Search for the cell housing the specified text and yield its (x, y) center coordinate. 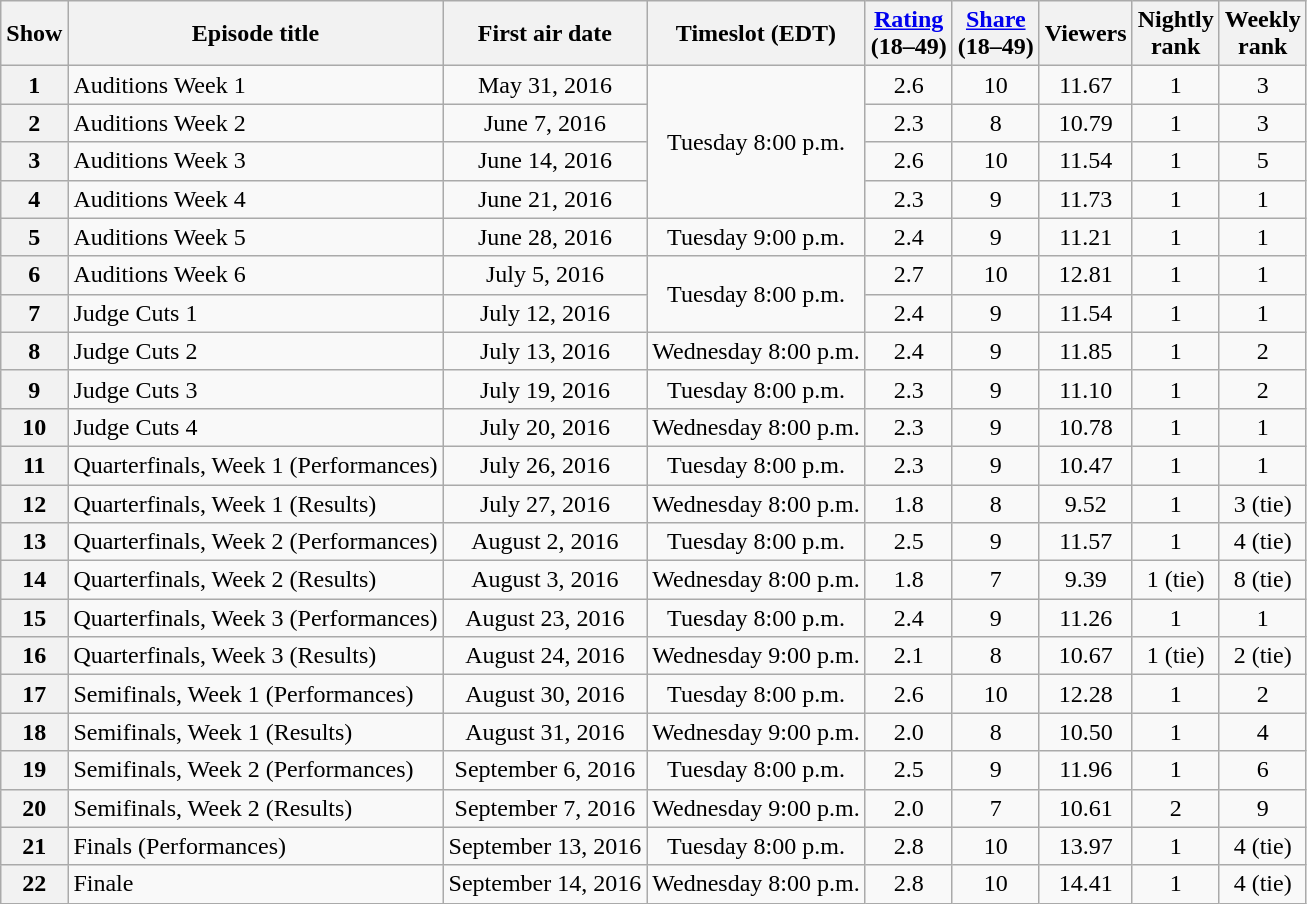
Quarterfinals, Week 2 (Results) (256, 580)
13.97 (1086, 846)
June 7, 2016 (545, 123)
10.47 (1086, 465)
August 31, 2016 (545, 732)
Viewers (1086, 34)
2.7 (908, 275)
Auditions Week 2 (256, 123)
11.73 (1086, 199)
11 (34, 465)
September 6, 2016 (545, 770)
10.67 (1086, 656)
2.1 (908, 656)
September 14, 2016 (545, 884)
21 (34, 846)
2 (tie) (1262, 656)
Judge Cuts 3 (256, 389)
July 26, 2016 (545, 465)
Quarterfinals, Week 1 (Results) (256, 503)
Finale (256, 884)
Show (34, 34)
9.39 (1086, 580)
July 13, 2016 (545, 351)
20 (34, 808)
13 (34, 542)
Semifinals, Week 2 (Performances) (256, 770)
Semifinals, Week 2 (Results) (256, 808)
August 2, 2016 (545, 542)
Semifinals, Week 1 (Performances) (256, 694)
12.81 (1086, 275)
Auditions Week 5 (256, 237)
3 (tie) (1262, 503)
Judge Cuts 1 (256, 313)
8 (tie) (1262, 580)
August 3, 2016 (545, 580)
July 19, 2016 (545, 389)
12.28 (1086, 694)
July 20, 2016 (545, 427)
Quarterfinals, Week 1 (Performances) (256, 465)
Auditions Week 4 (256, 199)
11.26 (1086, 618)
10.61 (1086, 808)
Tuesday 9:00 p.m. (756, 237)
11.21 (1086, 237)
Episode title (256, 34)
18 (34, 732)
July 12, 2016 (545, 313)
Rating(18–49) (908, 34)
First air date (545, 34)
10.78 (1086, 427)
11.57 (1086, 542)
August 23, 2016 (545, 618)
Weeklyrank (1262, 34)
10.79 (1086, 123)
Finals (Performances) (256, 846)
Quarterfinals, Week 3 (Performances) (256, 618)
12 (34, 503)
17 (34, 694)
June 28, 2016 (545, 237)
July 5, 2016 (545, 275)
11.85 (1086, 351)
16 (34, 656)
Quarterfinals, Week 2 (Performances) (256, 542)
19 (34, 770)
Nightlyrank (1176, 34)
July 27, 2016 (545, 503)
11.96 (1086, 770)
September 7, 2016 (545, 808)
22 (34, 884)
11.67 (1086, 85)
September 13, 2016 (545, 846)
Timeslot (EDT) (756, 34)
Share(18–49) (996, 34)
10.50 (1086, 732)
15 (34, 618)
9.52 (1086, 503)
14.41 (1086, 884)
14 (34, 580)
Auditions Week 1 (256, 85)
Auditions Week 6 (256, 275)
Quarterfinals, Week 3 (Results) (256, 656)
June 14, 2016 (545, 161)
Judge Cuts 2 (256, 351)
Auditions Week 3 (256, 161)
Semifinals, Week 1 (Results) (256, 732)
May 31, 2016 (545, 85)
11.10 (1086, 389)
August 30, 2016 (545, 694)
June 21, 2016 (545, 199)
August 24, 2016 (545, 656)
Judge Cuts 4 (256, 427)
